Provide the (x, y) coordinate of the cell's center where the given text is located.  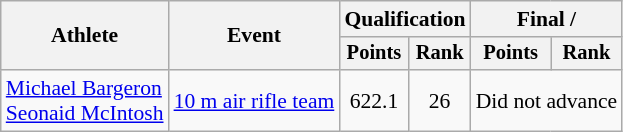
Did not advance (547, 100)
622.1 (374, 100)
Michael BargeronSeonaid McIntosh (85, 100)
Final / (547, 19)
10 m air rifle team (254, 100)
26 (440, 100)
Athlete (85, 36)
Qualification (404, 19)
Event (254, 36)
